Identify which cell holds the provided text, then report its (X, Y) central coordinate. 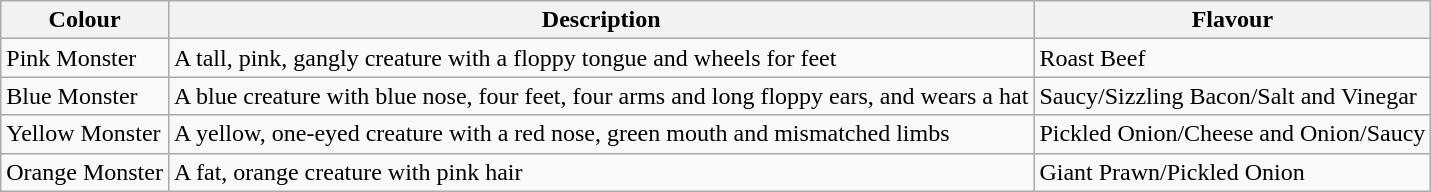
Pickled Onion/Cheese and Onion/Saucy (1232, 134)
Description (600, 20)
Flavour (1232, 20)
Pink Monster (85, 58)
Orange Monster (85, 172)
Roast Beef (1232, 58)
A yellow, one-eyed creature with a red nose, green mouth and mismatched limbs (600, 134)
Colour (85, 20)
A fat, orange creature with pink hair (600, 172)
Yellow Monster (85, 134)
Giant Prawn/Pickled Onion (1232, 172)
Saucy/Sizzling Bacon/Salt and Vinegar (1232, 96)
A blue creature with blue nose, four feet, four arms and long floppy ears, and wears a hat (600, 96)
A tall, pink, gangly creature with a floppy tongue and wheels for feet (600, 58)
Blue Monster (85, 96)
